Return the [X, Y] coordinate for the center point of the cell that contains the specified text.  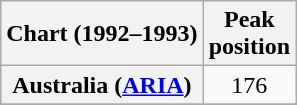
176 [249, 85]
Australia (ARIA) [102, 85]
Peakposition [249, 34]
Chart (1992–1993) [102, 34]
